Locate the cell with the specified text and output its (x, y) center coordinate. 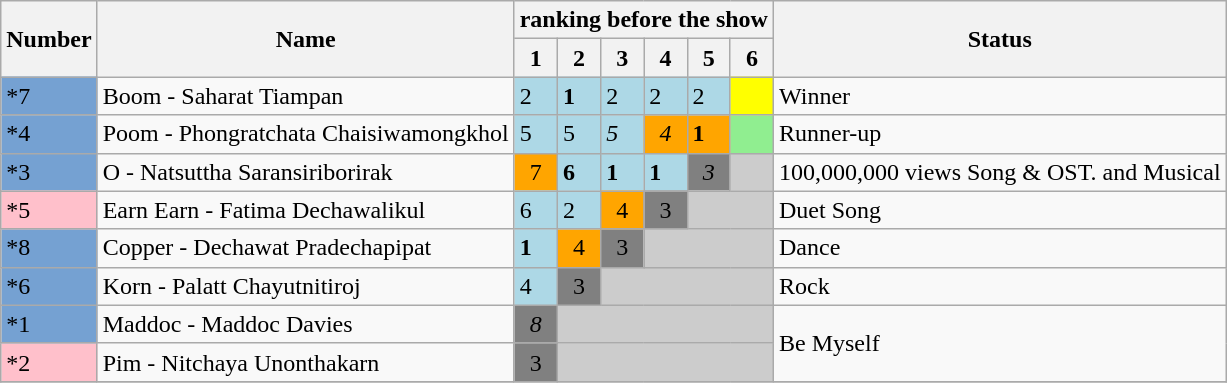
ranking before the show (644, 20)
8 (536, 324)
7 (536, 172)
Boom - Saharat Tiampan (306, 96)
Winner (1000, 96)
Poom - Phongratchata Chaisiwamongkhol (306, 134)
Korn - Palatt Chayutnitiroj (306, 286)
*4 (49, 134)
Duet Song (1000, 210)
*1 (49, 324)
Copper - Dechawat Pradechapipat (306, 248)
O - Natsuttha Saransiriborirak (306, 172)
*3 (49, 172)
Maddoc - Maddoc Davies (306, 324)
Number (49, 39)
Rock (1000, 286)
Be Myself (1000, 343)
Earn Earn - Fatima Dechawalikul (306, 210)
Dance (1000, 248)
Status (1000, 39)
Name (306, 39)
100,000,000 views Song & OST. and Musical (1000, 172)
*5 (49, 210)
Pim - Nitchaya Unonthakarn (306, 362)
*7 (49, 96)
Runner-up (1000, 134)
*2 (49, 362)
*6 (49, 286)
*8 (49, 248)
